Locate the cell with the specified text and output its (X, Y) center coordinate. 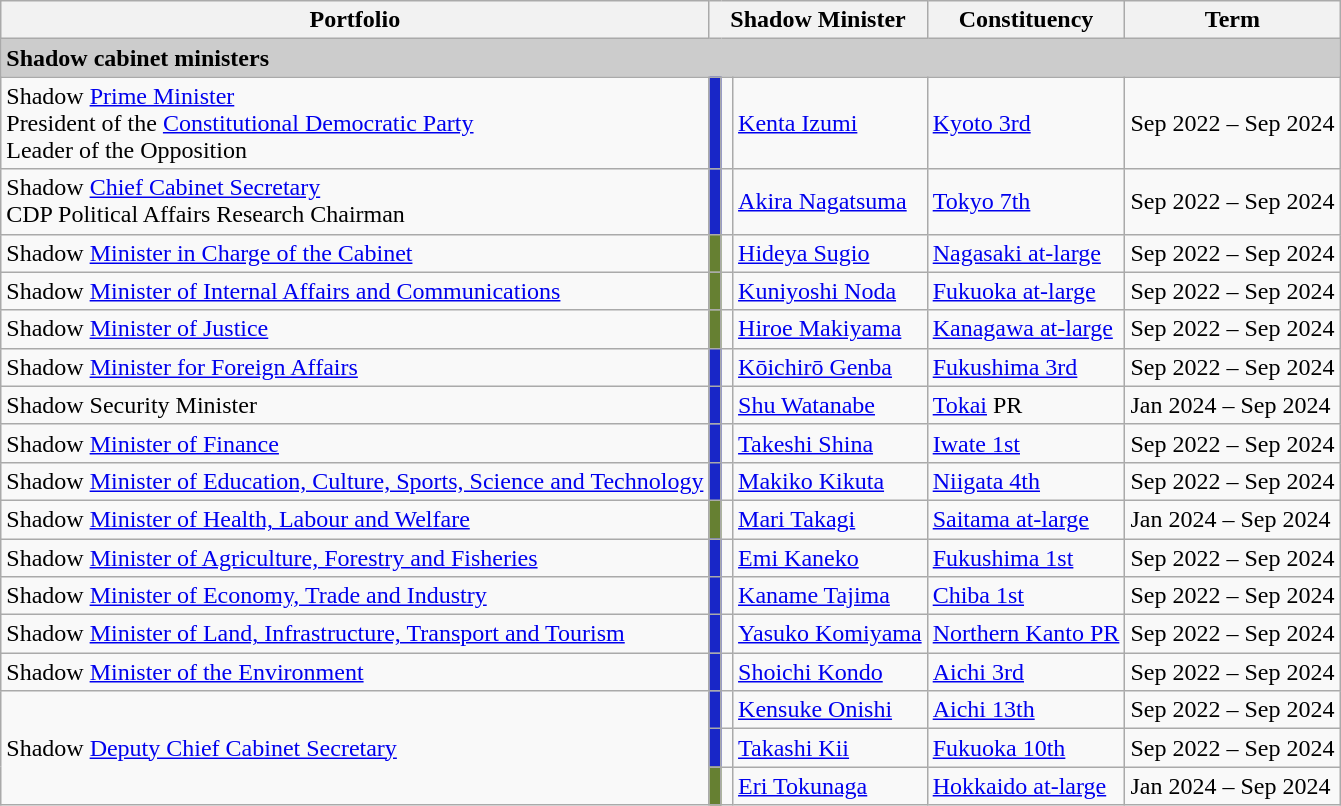
Shadow Prime MinisterPresident of the Constitutional Democratic PartyLeader of the Opposition (355, 123)
Shu Watanabe (830, 405)
Portfolio (355, 20)
Niigata 4th (1026, 481)
Fukuoka at-large (1026, 291)
Shadow Chief Cabinet SecretaryCDP Political Affairs Research Chairman (355, 202)
Shadow Minister of Internal Affairs and Communications (355, 291)
Yasuko Komiyama (830, 634)
Emi Kaneko (830, 557)
Shadow Minister of Education, Culture, Sports, Science and Technology (355, 481)
Saitama at-large (1026, 519)
Takashi Kii (830, 748)
Mari Takagi (830, 519)
Shadow Minister of Justice (355, 329)
Tokai PR (1026, 405)
Shadow Minister of Economy, Trade and Industry (355, 596)
Kyoto 3rd (1026, 123)
Aichi 13th (1026, 710)
Hiroe Makiyama (830, 329)
Shadow Security Minister (355, 405)
Shadow cabinet ministers (670, 58)
Kaname Tajima (830, 596)
Shadow Deputy Chief Cabinet Secretary (355, 748)
Aichi 3rd (1026, 672)
Fukushima 3rd (1026, 367)
Northern Kanto PR (1026, 634)
Kenta Izumi (830, 123)
Chiba 1st (1026, 596)
Iwate 1st (1026, 443)
Kōichirō Genba (830, 367)
Shoichi Kondo (830, 672)
Kensuke Onishi (830, 710)
Shadow Minister of Agriculture, Forestry and Fisheries (355, 557)
Takeshi Shina (830, 443)
Kuniyoshi Noda (830, 291)
Constituency (1026, 20)
Eri Tokunaga (830, 786)
Shadow Minister of Land, Infrastructure, Transport and Tourism (355, 634)
Shadow Minister of Health, Labour and Welfare (355, 519)
Term (1232, 20)
Kanagawa at-large (1026, 329)
Hokkaido at-large (1026, 786)
Akira Nagatsuma (830, 202)
Shadow Minister of the Environment (355, 672)
Tokyo 7th (1026, 202)
Nagasaki at-large (1026, 253)
Shadow Minister (818, 20)
Shadow Minister for Foreign Affairs (355, 367)
Makiko Kikuta (830, 481)
Hideya Sugio (830, 253)
Shadow Minister in Charge of the Cabinet (355, 253)
Fukuoka 10th (1026, 748)
Shadow Minister of Finance (355, 443)
Fukushima 1st (1026, 557)
